For the text-containing cell, return its midpoint in (x, y) coordinate format. 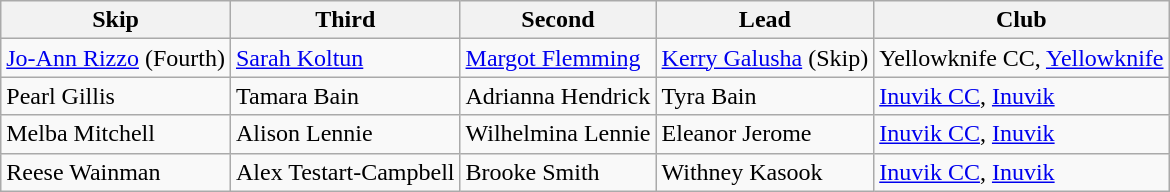
Reese Wainman (116, 172)
Margot Flemming (558, 58)
Brooke Smith (558, 172)
Yellowknife CC, Yellowknife (1022, 58)
Wilhelmina Lennie (558, 134)
Adrianna Hendrick (558, 96)
Alison Lennie (345, 134)
Lead (765, 20)
Club (1022, 20)
Sarah Koltun (345, 58)
Skip (116, 20)
Alex Testart-Campbell (345, 172)
Jo-Ann Rizzo (Fourth) (116, 58)
Tyra Bain (765, 96)
Melba Mitchell (116, 134)
Pearl Gillis (116, 96)
Kerry Galusha (Skip) (765, 58)
Withney Kasook (765, 172)
Third (345, 20)
Tamara Bain (345, 96)
Eleanor Jerome (765, 134)
Second (558, 20)
